Search for the cell housing the specified text and yield its [x, y] center coordinate. 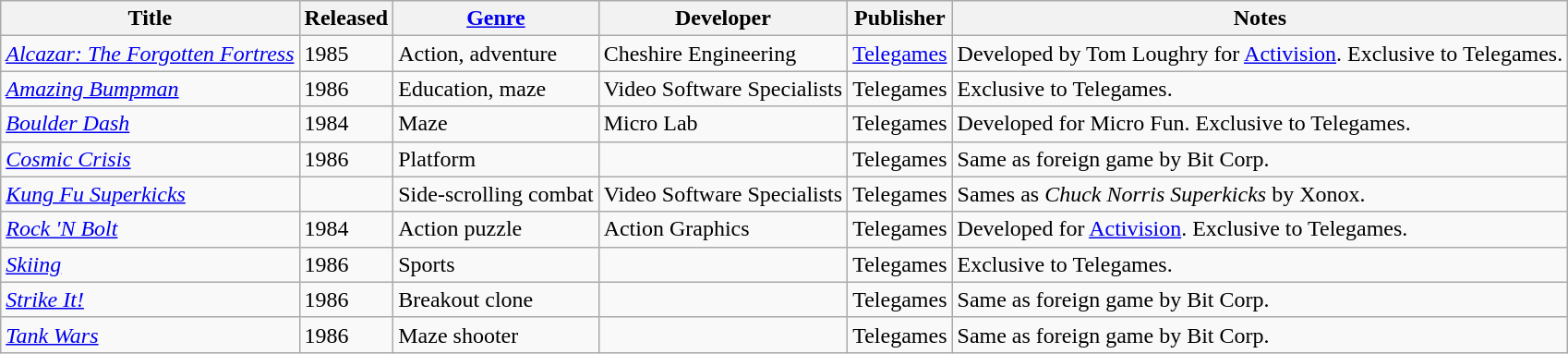
Developed for Micro Fun. Exclusive to Telegames. [1260, 124]
Maze shooter [496, 335]
Genre [496, 18]
Cosmic Crisis [150, 159]
Sames as Chuck Norris Superkicks by Xonox. [1260, 194]
Cheshire Engineering [723, 54]
Side-scrolling combat [496, 194]
Developed by Tom Loughry for Activision. Exclusive to Telegames. [1260, 54]
Developer [723, 18]
Micro Lab [723, 124]
Education, maze [496, 89]
Platform [496, 159]
Maze [496, 124]
Alcazar: The Forgotten Fortress [150, 54]
Title [150, 18]
Released [346, 18]
Boulder Dash [150, 124]
Action Graphics [723, 229]
Amazing Bumpman [150, 89]
Publisher [899, 18]
Action puzzle [496, 229]
Kung Fu Superkicks [150, 194]
1985 [346, 54]
Developed for Activision. Exclusive to Telegames. [1260, 229]
Skiing [150, 264]
Action, adventure [496, 54]
Sports [496, 264]
Rock 'N Bolt [150, 229]
Notes [1260, 18]
Tank Wars [150, 335]
Strike It! [150, 299]
Breakout clone [496, 299]
